Find where the given text appears and provide that cell's center as (x, y) coordinate. 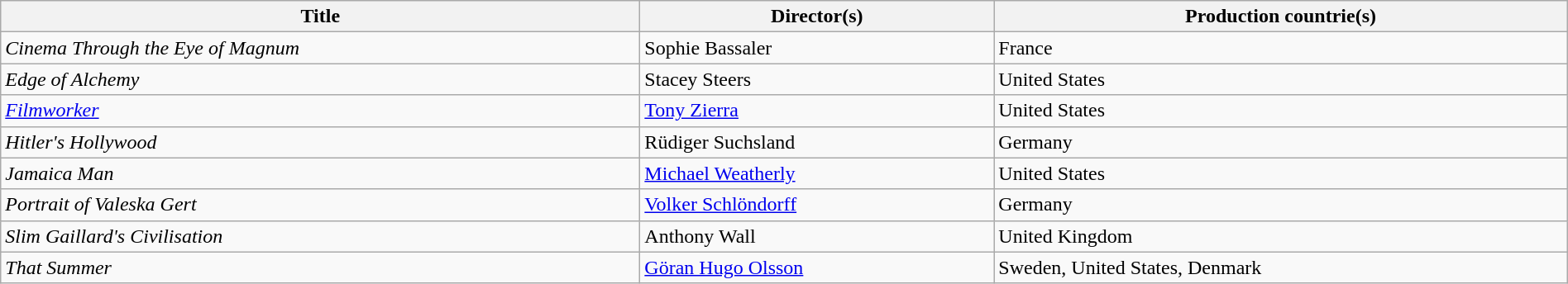
Portrait of Valeska Gert (321, 205)
Tony Zierra (817, 111)
Göran Hugo Olsson (817, 267)
Hitler's Hollywood (321, 142)
Anthony Wall (817, 236)
France (1280, 48)
Production countrie(s) (1280, 17)
That Summer (321, 267)
Director(s) (817, 17)
Cinema Through the Eye of Magnum (321, 48)
Edge of Alchemy (321, 79)
Sophie Bassaler (817, 48)
Volker Schlöndorff (817, 205)
Sweden, United States, Denmark (1280, 267)
Rüdiger Suchsland (817, 142)
Stacey Steers (817, 79)
Michael Weatherly (817, 173)
Jamaica Man (321, 173)
United Kingdom (1280, 236)
Slim Gaillard's Civilisation (321, 236)
Filmworker (321, 111)
Title (321, 17)
